Pinpoint the cell where the given text exists, returning its (x, y) midpoint coordinate. 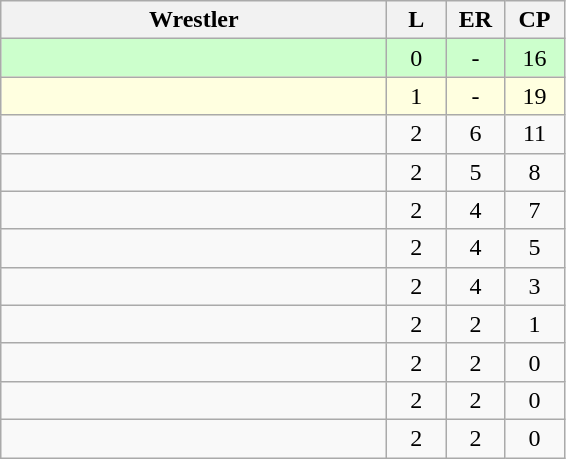
CP (534, 20)
ER (476, 20)
7 (534, 210)
11 (534, 134)
Wrestler (194, 20)
16 (534, 58)
8 (534, 172)
L (416, 20)
19 (534, 96)
6 (476, 134)
3 (534, 286)
